Locate the cell with the specified text and output its [X, Y] center coordinate. 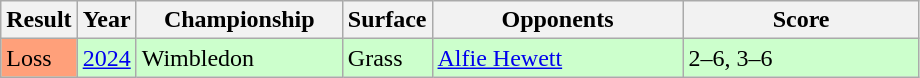
Wimbledon [239, 58]
2–6, 3–6 [801, 58]
Grass [387, 58]
Result [39, 20]
Surface [387, 20]
Loss [39, 58]
Alfie Hewett [558, 58]
Championship [239, 20]
Score [801, 20]
2024 [106, 58]
Opponents [558, 20]
Year [106, 20]
